Locate the cell with the specified text and output its [X, Y] center coordinate. 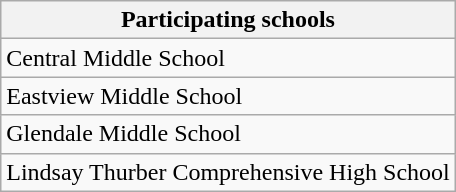
Central Middle School [228, 58]
Glendale Middle School [228, 134]
Lindsay Thurber Comprehensive High School [228, 172]
Participating schools [228, 20]
Eastview Middle School [228, 96]
